Identify which cell holds the provided text, then report its [x, y] central coordinate. 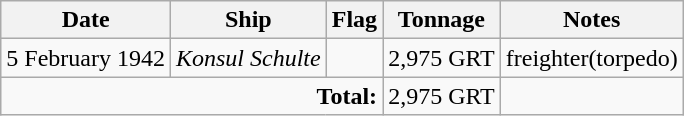
5 February 1942 [86, 58]
Date [86, 20]
Total: [192, 96]
Notes [592, 20]
freighter(torpedo) [592, 58]
Ship [248, 20]
Tonnage [442, 20]
Flag [354, 20]
Konsul Schulte [248, 58]
